Identify which cell holds the provided text, then report its (X, Y) central coordinate. 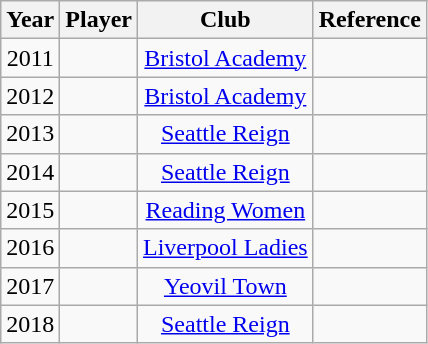
Year (30, 20)
2014 (30, 172)
Club (226, 20)
2011 (30, 58)
2017 (30, 286)
Reading Women (226, 210)
2016 (30, 248)
2015 (30, 210)
Liverpool Ladies (226, 248)
2013 (30, 134)
2012 (30, 96)
2018 (30, 324)
Player (99, 20)
Reference (370, 20)
Yeovil Town (226, 286)
